Detect which cell encompasses the target text, then output its [x, y] center coordinate. 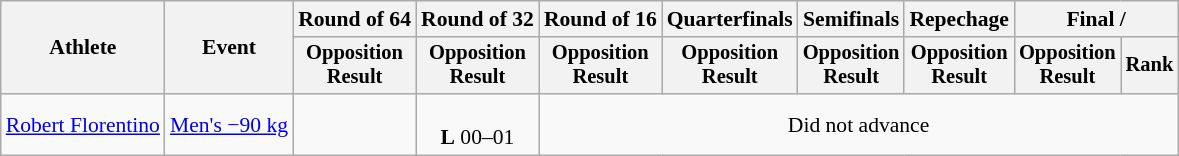
L 00–01 [478, 124]
Semifinals [852, 19]
Did not advance [858, 124]
Repechage [959, 19]
Quarterfinals [730, 19]
Athlete [83, 48]
Rank [1150, 66]
Robert Florentino [83, 124]
Event [229, 48]
Final / [1096, 19]
Men's −90 kg [229, 124]
Round of 64 [354, 19]
Round of 16 [600, 19]
Round of 32 [478, 19]
